Return the (X, Y) coordinate for the center point of the cell that contains the specified text.  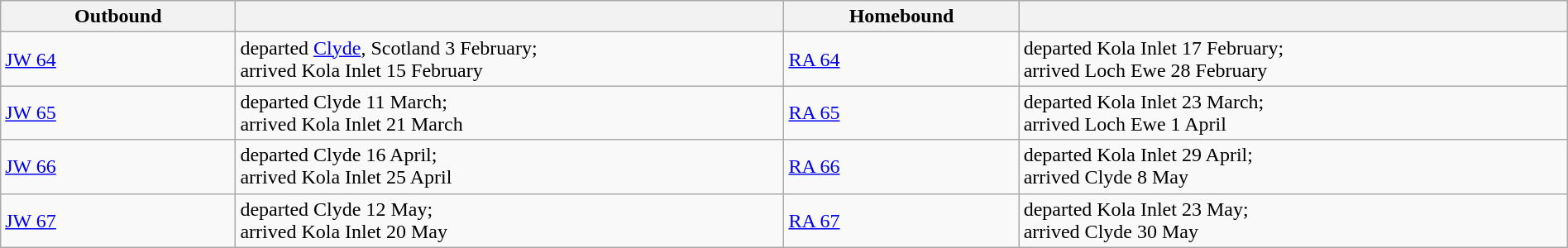
departed Kola Inlet 23 March;arrived Loch Ewe 1 April (1293, 112)
departed Clyde 12 May;arrived Kola Inlet 20 May (509, 220)
departed Clyde 16 April;arrived Kola Inlet 25 April (509, 167)
RA 66 (901, 167)
Outbound (118, 17)
departed Clyde, Scotland 3 February;arrived Kola Inlet 15 February (509, 60)
RA 67 (901, 220)
JW 65 (118, 112)
JW 64 (118, 60)
departed Kola Inlet 17 February;arrived Loch Ewe 28 February (1293, 60)
departed Kola Inlet 29 April;arrived Clyde 8 May (1293, 167)
JW 67 (118, 220)
Homebound (901, 17)
RA 65 (901, 112)
departed Kola Inlet 23 May;arrived Clyde 30 May (1293, 220)
departed Clyde 11 March;arrived Kola Inlet 21 March (509, 112)
JW 66 (118, 167)
RA 64 (901, 60)
